Scan for the cell matching the given text and deliver its (X, Y) coordinate at center. 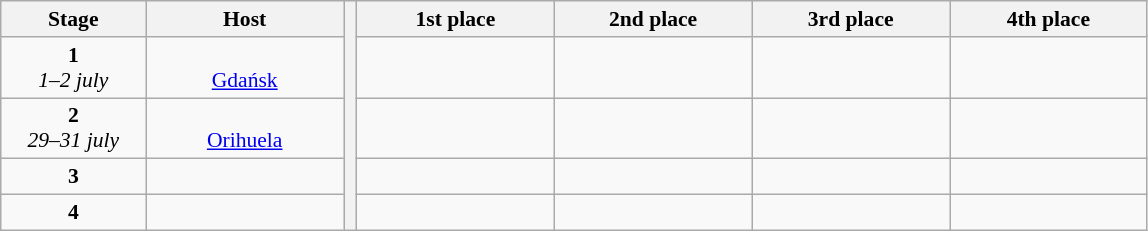
11–2 july (74, 68)
3 (74, 177)
Orihuela (245, 128)
Stage (74, 19)
4 (74, 213)
4th place (1049, 19)
2nd place (653, 19)
1st place (456, 19)
3rd place (851, 19)
Gdańsk (245, 68)
Host (245, 19)
229–31 july (74, 128)
